Pinpoint the cell where the given text exists, returning its [x, y] midpoint coordinate. 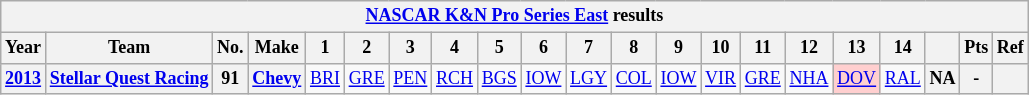
Stellar Quest Racing [128, 78]
No. [230, 48]
- [976, 78]
Pts [976, 48]
6 [544, 48]
Chevy [277, 78]
1 [326, 48]
13 [857, 48]
7 [589, 48]
11 [762, 48]
RAL [902, 78]
Ref [1010, 48]
Year [24, 48]
PEN [410, 78]
DOV [857, 78]
3 [410, 48]
2013 [24, 78]
NASCAR K&N Pro Series East results [514, 16]
10 [721, 48]
9 [678, 48]
LGY [589, 78]
5 [499, 48]
RCH [455, 78]
NHA [809, 78]
NA [942, 78]
2 [366, 48]
BGS [499, 78]
8 [634, 48]
Make [277, 48]
VIR [721, 78]
14 [902, 48]
COL [634, 78]
BRI [326, 78]
91 [230, 78]
12 [809, 48]
4 [455, 48]
Team [128, 48]
